From the cell containing the given text, extract its center point as (X, Y) coordinate. 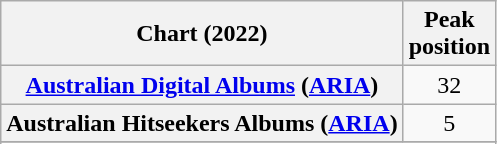
5 (449, 123)
Peakposition (449, 34)
Australian Digital Albums (ARIA) (202, 85)
32 (449, 85)
Australian Hitseekers Albums (ARIA) (202, 123)
Chart (2022) (202, 34)
